Return [x, y] of the center of cell containing provided text 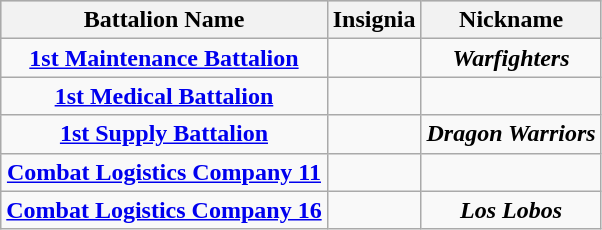
Insignia [374, 20]
1st Maintenance Battalion [164, 58]
Battalion Name [164, 20]
Warfighters [511, 58]
1st Supply Battalion [164, 134]
Dragon Warriors [511, 134]
Combat Logistics Company 11 [164, 172]
Nickname [511, 20]
Combat Logistics Company 16 [164, 210]
1st Medical Battalion [164, 96]
Los Lobos [511, 210]
